From the cell containing the given text, extract its center point as (x, y) coordinate. 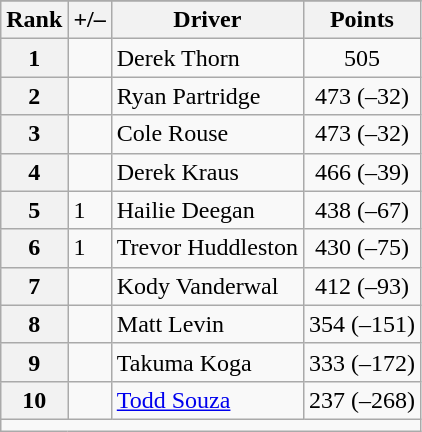
Derek Thorn (207, 58)
430 (–75) (362, 248)
Points (362, 20)
Trevor Huddleston (207, 248)
Cole Rouse (207, 134)
Hailie Deegan (207, 210)
7 (34, 286)
8 (34, 324)
Rank (34, 20)
505 (362, 58)
412 (–93) (362, 286)
Derek Kraus (207, 172)
Ryan Partridge (207, 96)
438 (–67) (362, 210)
237 (–268) (362, 400)
2 (34, 96)
9 (34, 362)
6 (34, 248)
+/– (90, 20)
5 (34, 210)
Driver (207, 20)
333 (–172) (362, 362)
4 (34, 172)
Takuma Koga (207, 362)
Todd Souza (207, 400)
10 (34, 400)
Kody Vanderwal (207, 286)
466 (–39) (362, 172)
3 (34, 134)
Matt Levin (207, 324)
354 (–151) (362, 324)
